Pinpoint the cell where the given text exists, returning its (x, y) midpoint coordinate. 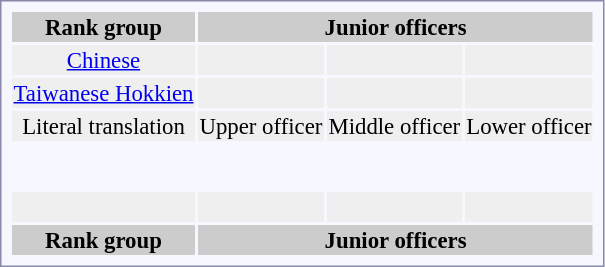
Literal translation (104, 126)
Upper officer (261, 126)
Chinese (104, 60)
Middle officer (394, 126)
Lower officer (529, 126)
Taiwanese Hokkien (104, 93)
